Capture the cell that displays the provided text and extract its [X, Y] central coordinate. 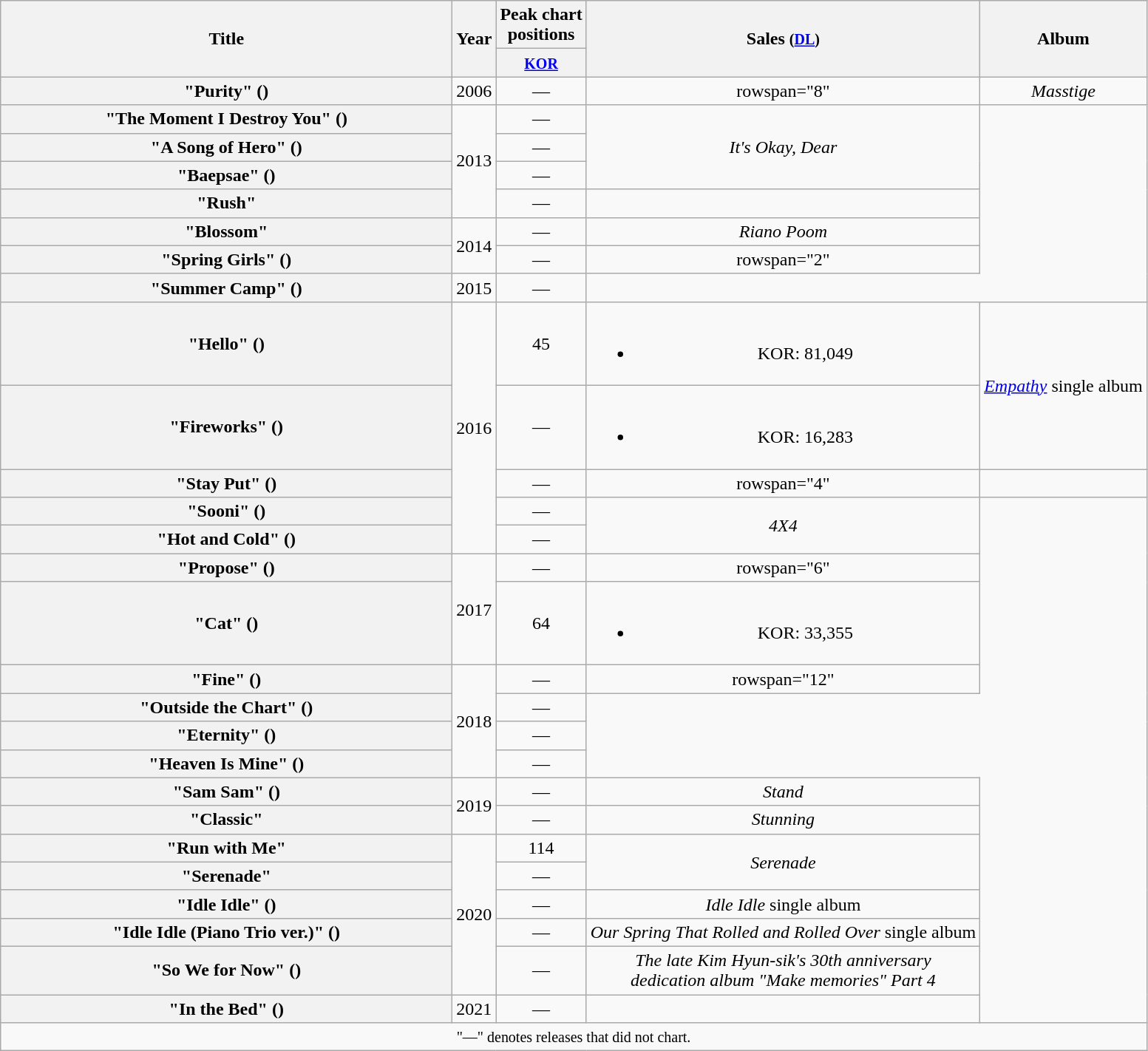
"Hot and Cold" () [226, 540]
The late Kim Hyun-sik's 30th anniversarydedication album "Make memories" Part 4 [783, 970]
"Sooni" () [226, 511]
"Rush" [226, 203]
45 [541, 343]
"Baepsae" () [226, 175]
"Outside the Chart" () [226, 707]
rowspan="8" [783, 91]
Masstige [1064, 91]
"—" denotes releases that did not chart. [574, 1037]
"A Song of Hero" () [226, 147]
"Spring Girls" () [226, 259]
Stunning [783, 820]
rowspan="2" [783, 259]
"So We for Now" () [226, 970]
Year [475, 38]
"Classic" [226, 820]
2018 [475, 721]
Stand [783, 792]
rowspan="4" [783, 483]
"Run with Me" [226, 848]
Our Spring That Rolled and Rolled Over single album [783, 932]
2006 [475, 91]
"Blossom" [226, 231]
KOR: 33,355 [783, 624]
2016 [475, 427]
4X4 [783, 525]
2017 [475, 609]
2013 [475, 161]
Sales (DL) [783, 38]
"Serenade" [226, 876]
"The Moment I Destroy You" () [226, 119]
"Cat" () [226, 624]
2021 [475, 1009]
It's Okay, Dear [783, 147]
Serenade [783, 862]
Album [1064, 38]
114 [541, 848]
"Idle Idle (Piano Trio ver.)" () [226, 932]
2019 [475, 806]
Empathy single album [1064, 385]
KOR: 16,283 [783, 427]
"Propose" () [226, 568]
KOR: 81,049 [783, 343]
2014 [475, 245]
2015 [475, 288]
rowspan="12" [783, 679]
"Heaven Is Mine" () [226, 763]
"Idle Idle" () [226, 904]
"In the Bed" () [226, 1009]
"Fine" () [226, 679]
rowspan="6" [783, 568]
64 [541, 624]
KOR [541, 63]
"Purity" () [226, 91]
Peak chart positions [541, 25]
"Sam Sam" () [226, 792]
"Eternity" () [226, 735]
"Summer Camp" () [226, 288]
2020 [475, 914]
Title [226, 38]
"Hello" () [226, 343]
Idle Idle single album [783, 904]
"Fireworks" () [226, 427]
Riano Poom [783, 231]
"Stay Put" () [226, 483]
